Scan for the cell matching the given text and deliver its (x, y) coordinate at center. 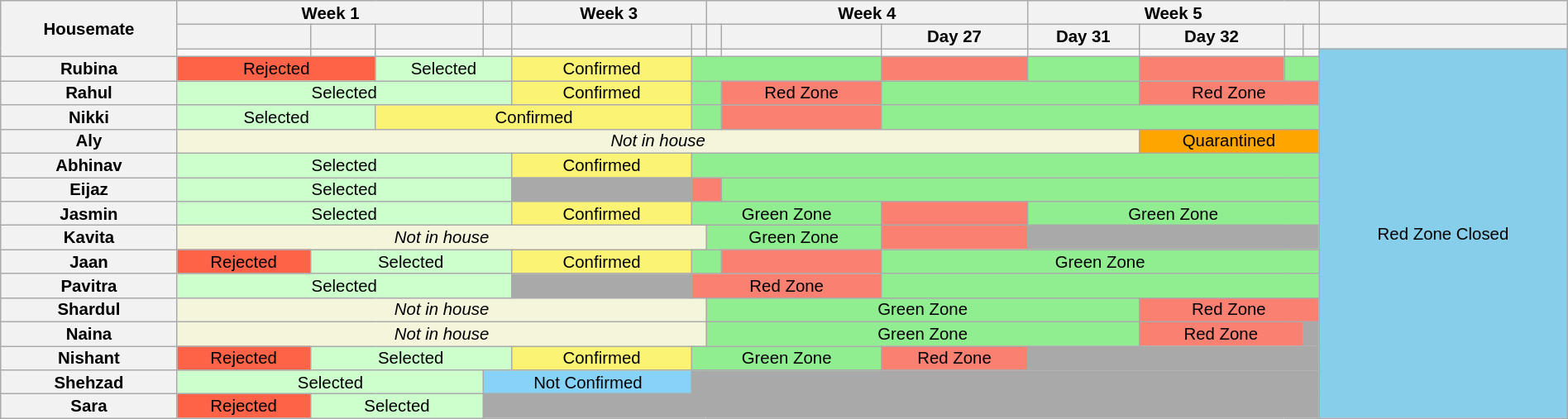
Rubina (89, 68)
Day 31 (1083, 36)
Naina (89, 334)
Jaan (89, 261)
Housemate (89, 28)
Red Zone Closed (1444, 233)
Week 4 (867, 12)
Not Confirmed (588, 382)
Pavitra (89, 286)
Rahul (89, 93)
Abhinav (89, 165)
Nikki (89, 117)
Aly (89, 140)
Sara (89, 405)
Kavita (89, 236)
Jasmin (89, 213)
Week 5 (1174, 12)
Week 3 (609, 12)
Nishant (89, 357)
Quarantined (1229, 140)
Day 32 (1212, 36)
Week 1 (331, 12)
Day 27 (954, 36)
Eijaz (89, 188)
Shehzad (89, 382)
Shardul (89, 309)
